Extract the [X, Y] coordinate from the center of the cell holding the provided text.  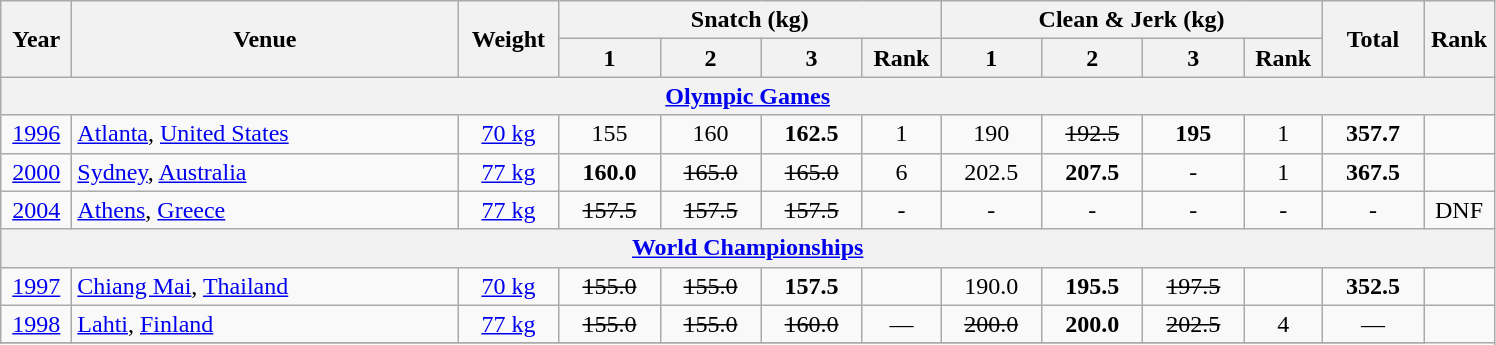
Chiang Mai, Thailand [265, 286]
1996 [36, 134]
190.0 [992, 286]
Weight [508, 39]
6 [902, 172]
160 [710, 134]
352.5 [1372, 286]
197.5 [1194, 286]
190 [992, 134]
Olympic Games [748, 96]
World Championships [748, 248]
155 [610, 134]
Venue [265, 39]
1998 [36, 324]
Athens, Greece [265, 210]
192.5 [1092, 134]
Clean & Jerk (kg) [1132, 20]
4 [1284, 324]
357.7 [1372, 134]
195 [1194, 134]
2000 [36, 172]
Sydney, Australia [265, 172]
195.5 [1092, 286]
Snatch (kg) [750, 20]
Year [36, 39]
Atlanta, United States [265, 134]
2004 [36, 210]
1997 [36, 286]
Lahti, Finland [265, 324]
367.5 [1372, 172]
Total [1372, 39]
DNF [1460, 210]
207.5 [1092, 172]
162.5 [812, 134]
